Provide the [X, Y] coordinate of the cell's center where the given text is located.  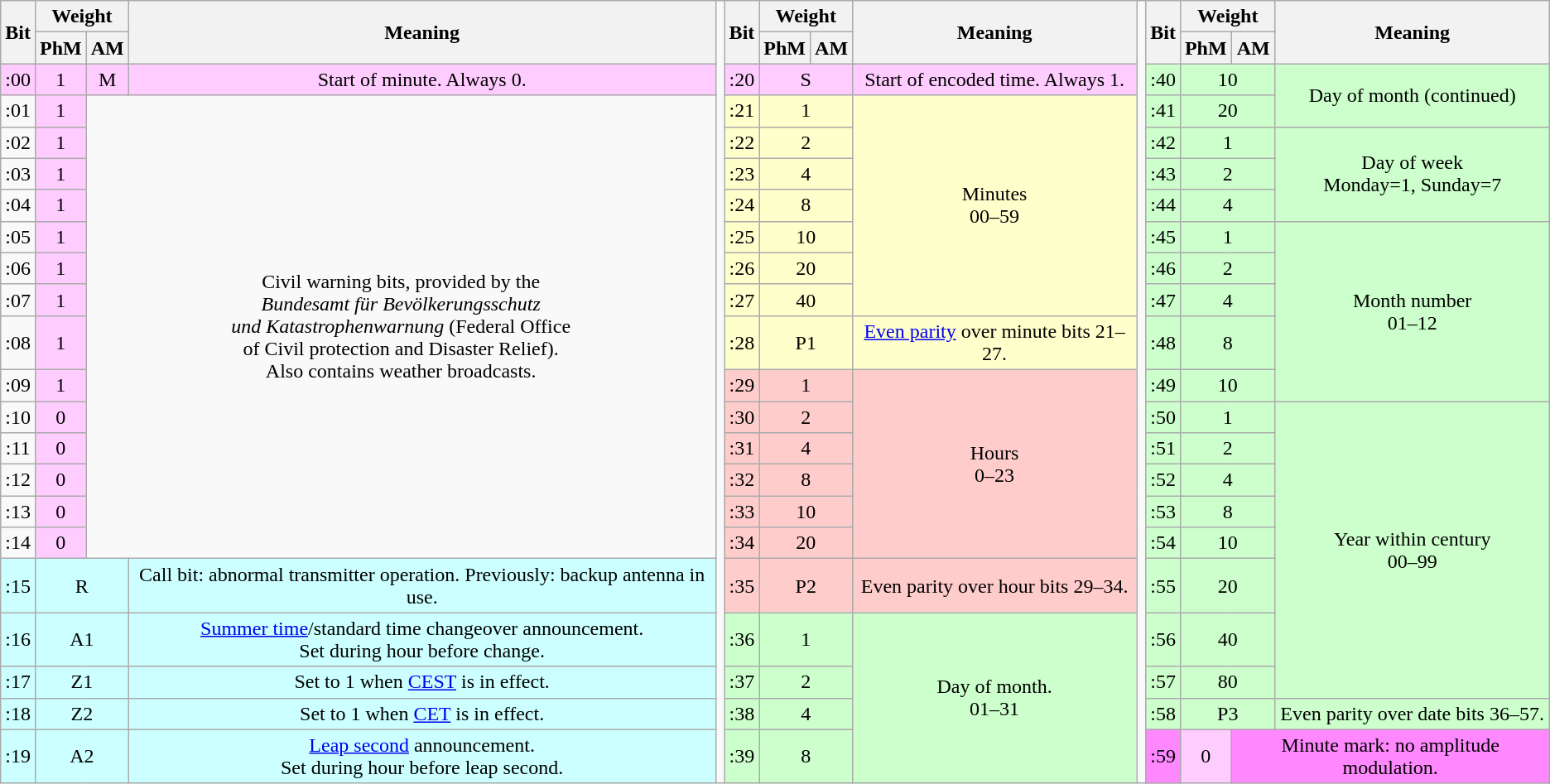
:25 [742, 237]
:54 [1163, 543]
:11 [18, 449]
:03 [18, 174]
:52 [1163, 480]
:47 [1163, 300]
:23 [742, 174]
:06 [18, 268]
:14 [18, 543]
:56 [1163, 639]
S [806, 79]
:45 [1163, 237]
:02 [18, 142]
:27 [742, 300]
:32 [742, 480]
Leap second announcement.Set during hour before leap second. [422, 757]
:58 [1163, 714]
:04 [18, 205]
:44 [1163, 205]
Call bit: abnormal transmitter operation. Previously: backup antenna in use. [422, 586]
:24 [742, 205]
:34 [742, 543]
R [81, 586]
:30 [742, 416]
:19 [18, 757]
:22 [742, 142]
:41 [1163, 111]
Day of weekMonday=1, Sunday=7 [1413, 174]
:35 [742, 586]
:48 [1163, 343]
M [108, 79]
Even parity over date bits 36–57. [1413, 714]
P1 [806, 343]
Day of month (continued) [1413, 95]
:37 [742, 682]
Minute mark: no amplitude modulation. [1390, 757]
:55 [1163, 586]
:29 [742, 385]
:33 [742, 512]
:42 [1163, 142]
:59 [1163, 757]
80 [1227, 682]
:38 [742, 714]
:31 [742, 449]
:53 [1163, 512]
:43 [1163, 174]
:16 [18, 639]
:07 [18, 300]
:10 [18, 416]
:51 [1163, 449]
:13 [18, 512]
P2 [806, 586]
:12 [18, 480]
:49 [1163, 385]
Hours0–23 [995, 464]
:50 [1163, 416]
P3 [1227, 714]
Start of minute. Always 0. [422, 79]
Even parity over hour bits 29–34. [995, 586]
Even parity over minute bits 21–27. [995, 343]
Day of month.01–31 [995, 698]
Set to 1 when CET is in effect. [422, 714]
Set to 1 when CEST is in effect. [422, 682]
Year within century00–99 [1413, 549]
Month number01–12 [1413, 311]
:46 [1163, 268]
:40 [1163, 79]
:57 [1163, 682]
Z1 [81, 682]
Start of encoded time. Always 1. [995, 79]
Minutes00–59 [995, 205]
:05 [18, 237]
A1 [81, 639]
:00 [18, 79]
Z2 [81, 714]
:39 [742, 757]
:01 [18, 111]
:36 [742, 639]
:28 [742, 343]
Summer time/standard time changeover announcement.Set during hour before change. [422, 639]
:17 [18, 682]
:20 [742, 79]
:18 [18, 714]
:21 [742, 111]
:08 [18, 343]
:26 [742, 268]
:15 [18, 586]
A2 [81, 757]
:09 [18, 385]
